For the text-containing cell, return its midpoint in (X, Y) coordinate format. 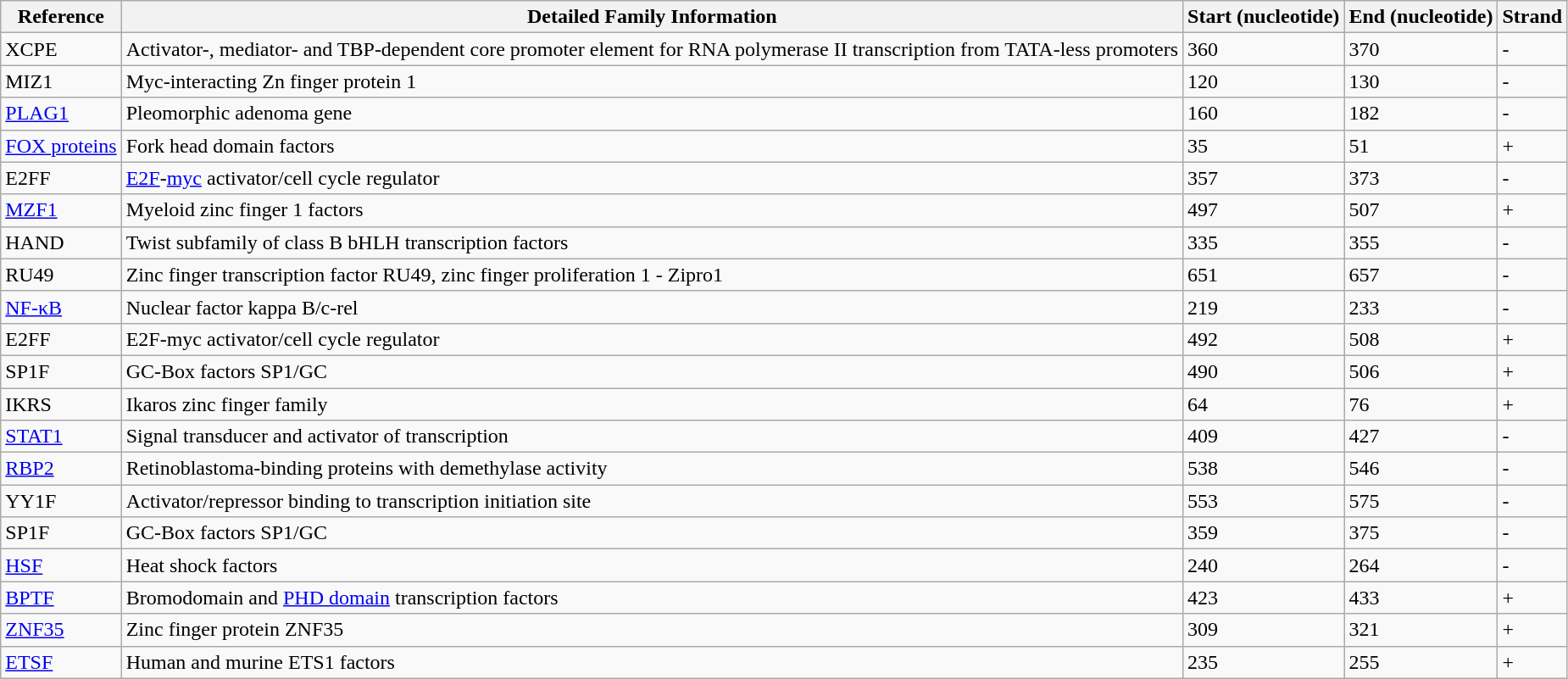
506 (1421, 371)
Activator-, mediator- and TBP-dependent core promoter element for RNA polymerase II transcription from TATA-less promoters (652, 49)
427 (1421, 437)
Myeloid zinc finger 1 factors (652, 210)
235 (1264, 662)
35 (1264, 146)
RU49 (61, 275)
Bromodomain and PHD domain transcription factors (652, 598)
FOX proteins (61, 146)
ZNF35 (61, 630)
HSF (61, 565)
RBP2 (61, 469)
51 (1421, 146)
433 (1421, 598)
130 (1421, 81)
Start (nucleotide) (1264, 17)
355 (1421, 242)
Retinoblastoma-binding proteins with demethylase activity (652, 469)
160 (1264, 114)
MIZ1 (61, 81)
233 (1421, 307)
Zinc finger transcription factor RU49, zinc finger proliferation 1 - Zipro1 (652, 275)
370 (1421, 49)
546 (1421, 469)
508 (1421, 339)
357 (1264, 178)
409 (1264, 437)
Heat shock factors (652, 565)
Myc-interacting Zn finger protein 1 (652, 81)
Twist subfamily of class B bHLH transcription factors (652, 242)
YY1F (61, 501)
NF-κB (61, 307)
375 (1421, 533)
492 (1264, 339)
321 (1421, 630)
MZF1 (61, 210)
651 (1264, 275)
PLAG1 (61, 114)
64 (1264, 404)
373 (1421, 178)
Ikaros zinc finger family (652, 404)
219 (1264, 307)
423 (1264, 598)
Human and murine ETS1 factors (652, 662)
264 (1421, 565)
360 (1264, 49)
240 (1264, 565)
497 (1264, 210)
Strand (1532, 17)
End (nucleotide) (1421, 17)
359 (1264, 533)
Detailed Family Information (652, 17)
335 (1264, 242)
309 (1264, 630)
Nuclear factor kappa B/c-rel (652, 307)
IKRS (61, 404)
575 (1421, 501)
182 (1421, 114)
Pleomorphic adenoma gene (652, 114)
Activator/repressor binding to transcription initiation site (652, 501)
STAT1 (61, 437)
657 (1421, 275)
Fork head domain factors (652, 146)
ETSF (61, 662)
553 (1264, 501)
Zinc finger protein ZNF35 (652, 630)
Reference (61, 17)
HAND (61, 242)
BPTF (61, 598)
255 (1421, 662)
120 (1264, 81)
XCPE (61, 49)
507 (1421, 210)
538 (1264, 469)
Signal transducer and activator of transcription (652, 437)
490 (1264, 371)
76 (1421, 404)
